Scan for the cell matching the given text and deliver its (x, y) coordinate at center. 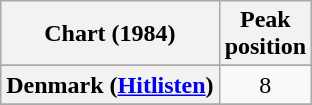
Peakposition (265, 34)
Chart (1984) (110, 34)
Denmark (Hitlisten) (110, 85)
8 (265, 85)
